Locate the cell with the specified text and output its (X, Y) center coordinate. 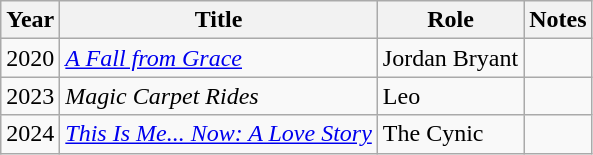
The Cynic (450, 134)
Year (30, 20)
Magic Carpet Rides (219, 96)
A Fall from Grace (219, 58)
2020 (30, 58)
Jordan Bryant (450, 58)
Role (450, 20)
Title (219, 20)
Notes (558, 20)
2024 (30, 134)
2023 (30, 96)
This Is Me... Now: A Love Story (219, 134)
Leo (450, 96)
